Detect which cell encompasses the target text, then output its [X, Y] center coordinate. 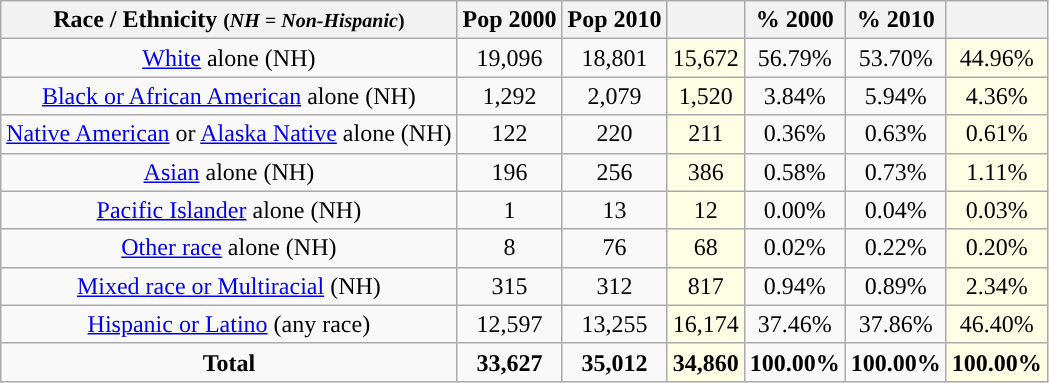
211 [706, 134]
122 [510, 134]
196 [510, 172]
0.03% [996, 210]
386 [706, 172]
68 [706, 248]
2,079 [614, 96]
0.73% [896, 172]
12 [706, 210]
Mixed race or Multiracial (NH) [229, 286]
Pop 2000 [510, 20]
1.11% [996, 172]
13 [614, 210]
% 2010 [896, 20]
Hispanic or Latino (any race) [229, 324]
Black or African American alone (NH) [229, 96]
18,801 [614, 58]
% 2000 [794, 20]
220 [614, 134]
Other race alone (NH) [229, 248]
312 [614, 286]
8 [510, 248]
44.96% [996, 58]
5.94% [896, 96]
256 [614, 172]
Native American or Alaska Native alone (NH) [229, 134]
15,672 [706, 58]
0.94% [794, 286]
1,520 [706, 96]
0.02% [794, 248]
0.00% [794, 210]
Asian alone (NH) [229, 172]
3.84% [794, 96]
46.40% [996, 324]
Race / Ethnicity (NH = Non-Hispanic) [229, 20]
1,292 [510, 96]
0.89% [896, 286]
76 [614, 248]
Total [229, 362]
19,096 [510, 58]
817 [706, 286]
0.58% [794, 172]
33,627 [510, 362]
315 [510, 286]
White alone (NH) [229, 58]
4.36% [996, 96]
12,597 [510, 324]
13,255 [614, 324]
0.22% [896, 248]
53.70% [896, 58]
37.46% [794, 324]
34,860 [706, 362]
0.63% [896, 134]
35,012 [614, 362]
16,174 [706, 324]
0.36% [794, 134]
1 [510, 210]
2.34% [996, 286]
37.86% [896, 324]
0.04% [896, 210]
0.20% [996, 248]
Pop 2010 [614, 20]
Pacific Islander alone (NH) [229, 210]
56.79% [794, 58]
0.61% [996, 134]
